Search for the cell housing the specified text and yield its (X, Y) center coordinate. 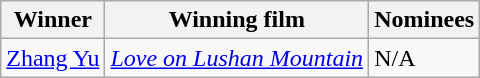
Love on Lushan Mountain (237, 58)
Zhang Yu (53, 58)
Nominees (424, 20)
N/A (424, 58)
Winning film (237, 20)
Winner (53, 20)
